Pinpoint the cell where the given text exists, returning its [X, Y] midpoint coordinate. 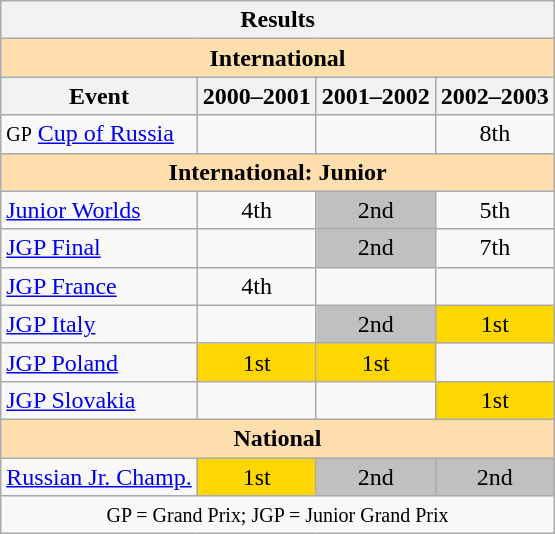
8th [494, 134]
Junior Worlds [99, 210]
GP Cup of Russia [99, 134]
Russian Jr. Champ. [99, 477]
International [278, 58]
2002–2003 [494, 96]
Event [99, 96]
Results [278, 20]
2000–2001 [256, 96]
GP = Grand Prix; JGP = Junior Grand Prix [278, 515]
International: Junior [278, 172]
JGP France [99, 286]
2001–2002 [376, 96]
National [278, 438]
JGP Italy [99, 324]
JGP Final [99, 248]
JGP Slovakia [99, 400]
JGP Poland [99, 362]
7th [494, 248]
5th [494, 210]
